For the text-containing cell, return its midpoint in [X, Y] coordinate format. 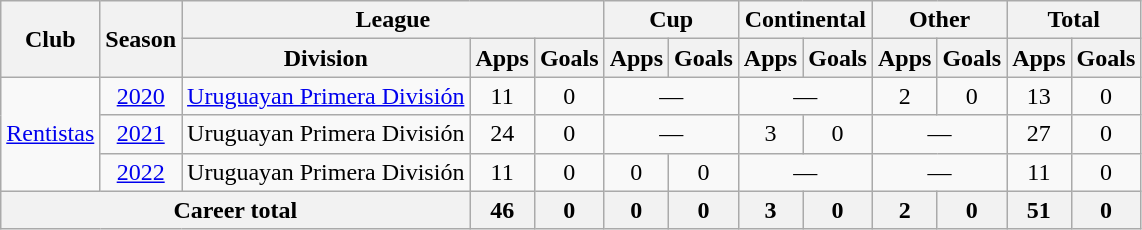
13 [1039, 96]
46 [502, 210]
Other [939, 20]
Continental [805, 20]
2020 [141, 96]
Season [141, 39]
2021 [141, 134]
24 [502, 134]
Cup [671, 20]
Rentistas [50, 134]
Club [50, 39]
Division [326, 58]
2022 [141, 172]
Career total [236, 210]
Total [1074, 20]
League [394, 20]
51 [1039, 210]
27 [1039, 134]
